Find where the given text appears and provide that cell's center as (x, y) coordinate. 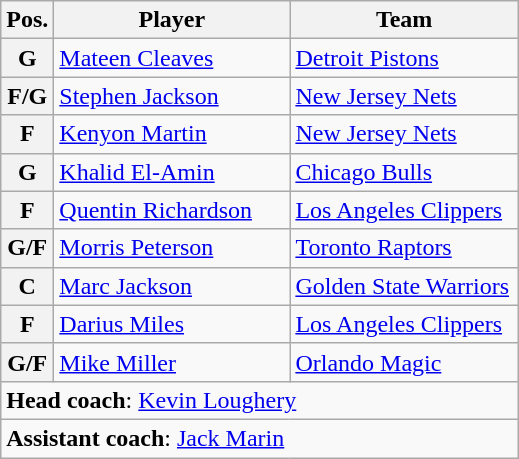
Chicago Bulls (404, 172)
C (28, 286)
Detroit Pistons (404, 58)
Orlando Magic (404, 362)
Mike Miller (172, 362)
Darius Miles (172, 324)
Pos. (28, 20)
Head coach: Kevin Loughery (260, 400)
F/G (28, 96)
Stephen Jackson (172, 96)
Quentin Richardson (172, 210)
Morris Peterson (172, 248)
Marc Jackson (172, 286)
Team (404, 20)
Golden State Warriors (404, 286)
Toronto Raptors (404, 248)
Mateen Cleaves (172, 58)
Assistant coach: Jack Marin (260, 438)
Kenyon Martin (172, 134)
Player (172, 20)
Khalid El-Amin (172, 172)
